Provide the (x, y) coordinate of the cell's center where the given text is located.  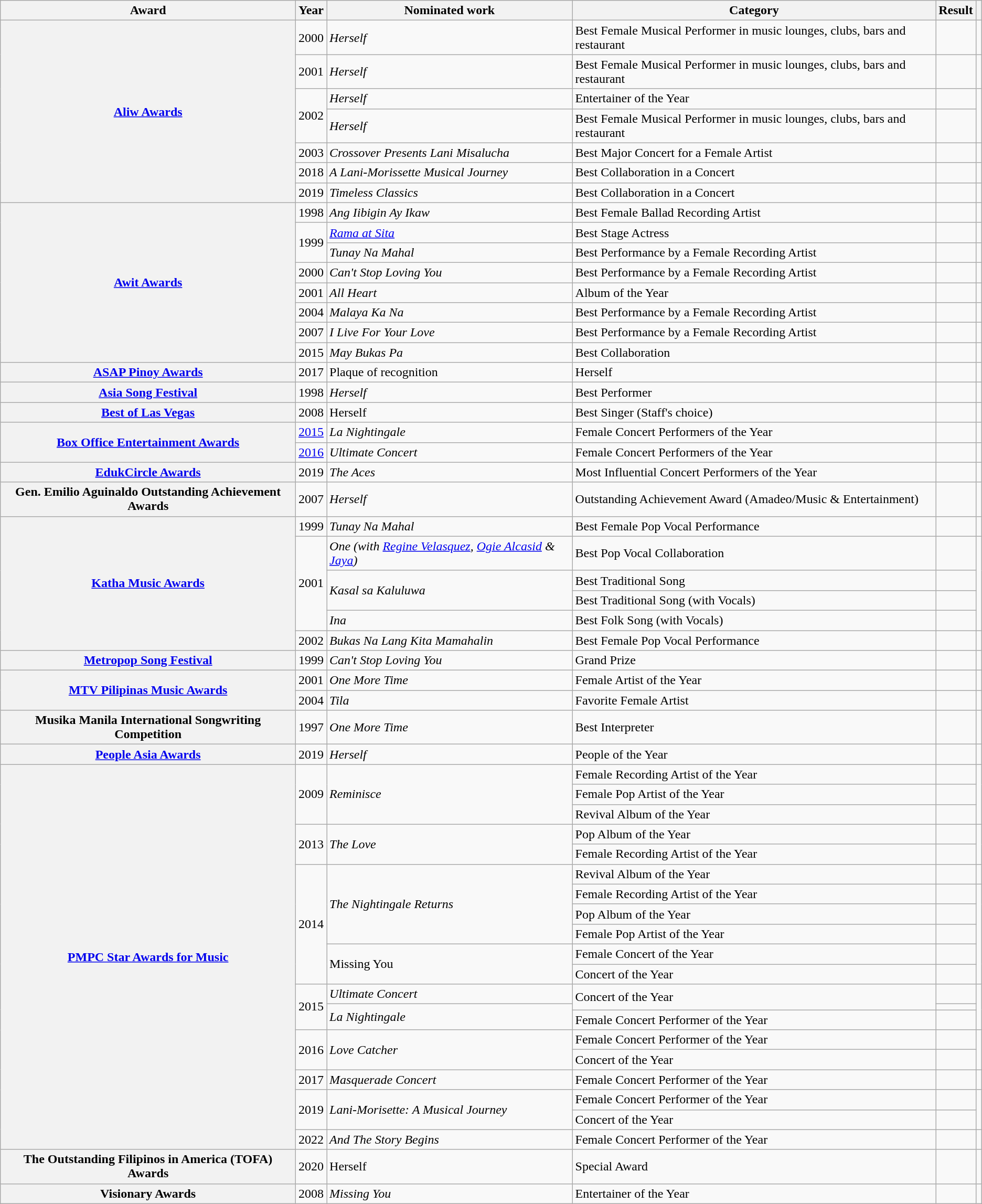
PMPC Star Awards for Music (148, 957)
Lani-Morisette: A Musical Journey (450, 1110)
Awit Awards (148, 282)
Best Major Concert for a Female Artist (754, 153)
The Aces (450, 472)
EdukCircle Awards (148, 472)
Timeless Classics (450, 193)
Female Artist of the Year (754, 680)
Favorite Female Artist (754, 700)
Bukas Na Lang Kita Mamahalin (450, 641)
Best Folk Song (with Vocals) (754, 620)
2003 (312, 153)
Aliw Awards (148, 111)
Asia Song Festival (148, 392)
Special Award (754, 1167)
Best Collaboration (754, 353)
Masquerade Concert (450, 1080)
2022 (312, 1139)
Best Traditional Song (754, 580)
Ina (450, 620)
Result (956, 10)
Best Traditional Song (with Vocals) (754, 600)
Musika Manila International Songwriting Competition (148, 727)
Best Interpreter (754, 727)
Gen. Emilio Aguinaldo Outstanding Achievement Awards (148, 499)
Album of the Year (754, 292)
Year (312, 10)
2020 (312, 1167)
Nominated work (450, 10)
Katha Music Awards (148, 583)
Ang Iibigin Ay Ikaw (450, 212)
Best of Las Vegas (148, 412)
Best Pop Vocal Collaboration (754, 553)
Outstanding Achievement Award (Amadeo/Music & Entertainment) (754, 499)
Category (754, 10)
2018 (312, 173)
All Heart (450, 292)
Best Performer (754, 392)
Best Stage Actress (754, 232)
Most Influential Concert Performers of the Year (754, 472)
A Lani-Morissette Musical Journey (450, 173)
Love Catcher (450, 1050)
Best Singer (Staff's choice) (754, 412)
Reminisce (450, 794)
Female Concert of the Year (754, 954)
2013 (312, 844)
Plaque of recognition (450, 372)
Best Female Ballad Recording Artist (754, 212)
Tila (450, 700)
Award (148, 10)
People Asia Awards (148, 754)
2009 (312, 794)
Visionary Awards (148, 1194)
Metropop Song Festival (148, 660)
People of the Year (754, 754)
Crossover Presents Lani Misalucha (450, 153)
The Love (450, 844)
The Nightingale Returns (450, 904)
Malaya Ka Na (450, 313)
Rama at Sita (450, 232)
2014 (312, 924)
I Live For Your Love (450, 333)
One (with Regine Velasquez, Ogie Alcasid & Jaya) (450, 553)
ASAP Pinoy Awards (148, 372)
Kasal sa Kaluluwa (450, 590)
1997 (312, 727)
Grand Prize (754, 660)
The Outstanding Filipinos in America (TOFA) Awards (148, 1167)
May Bukas Pa (450, 353)
MTV Pilipinas Music Awards (148, 690)
And The Story Begins (450, 1139)
Box Office Entertainment Awards (148, 442)
